Return the (x, y) coordinate for the center point of the cell that contains the specified text.  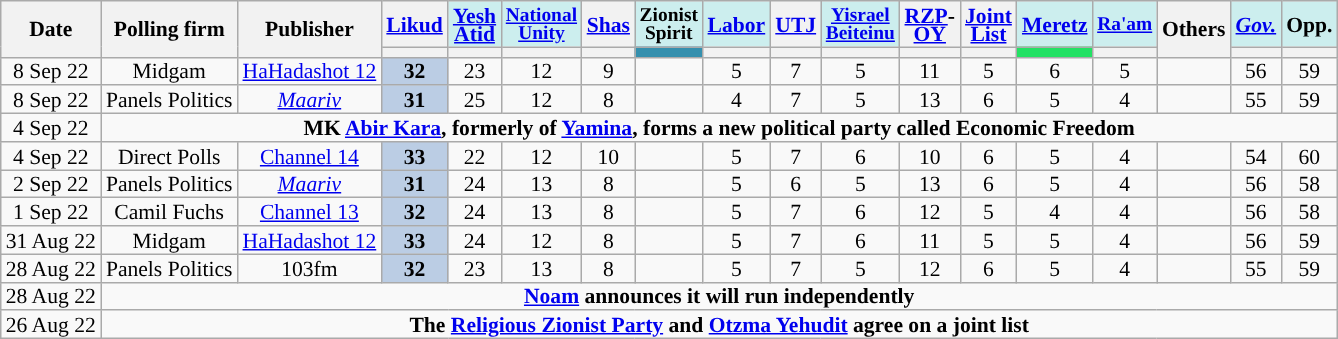
Ra'am (1125, 24)
31 Aug 22 (51, 240)
MK Abir Kara, formerly of Yamina, forms a new political party called Economic Freedom (720, 128)
Date (51, 29)
22 (474, 156)
2 Sep 22 (51, 184)
Noam announces it will run independently (720, 296)
Gov. (1256, 24)
103fm (309, 268)
Channel 13 (309, 212)
26 Aug 22 (51, 325)
9 (608, 71)
UTJ (796, 24)
Opp. (1309, 24)
54 (1256, 156)
Polling firm (170, 29)
Meretz (1055, 24)
RZP-OY (930, 24)
Labor (737, 24)
Camil Fuchs (170, 212)
Publisher (309, 29)
Direct Polls (170, 156)
Others (1194, 29)
YisraelBeiteinu (860, 24)
Channel 14 (309, 156)
ZionistSpirit (669, 24)
25 (474, 100)
60 (1309, 156)
Likud (414, 24)
YeshAtid (474, 24)
1 Sep 22 (51, 212)
JointList (988, 24)
The Religious Zionist Party and Otzma Yehudit agree on a joint list (720, 325)
Shas (608, 24)
NationalUnity (541, 24)
